Return (X, Y) of the center of cell containing provided text 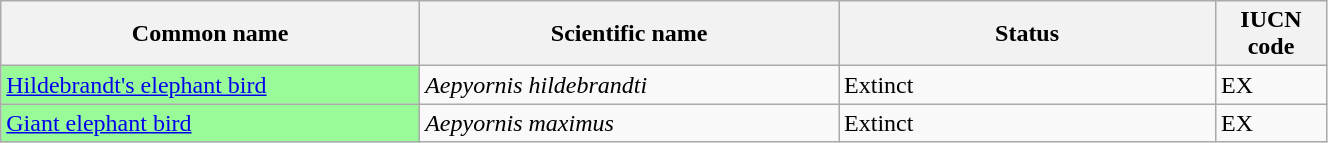
Giant elephant bird (210, 123)
Aepyornis hildebrandti (630, 85)
Scientific name (630, 34)
IUCN code (1272, 34)
Common name (210, 34)
Aepyornis maximus (630, 123)
Hildebrandt's elephant bird (210, 85)
Status (1028, 34)
